Extract the (x, y) coordinate from the center of the cell holding the provided text.  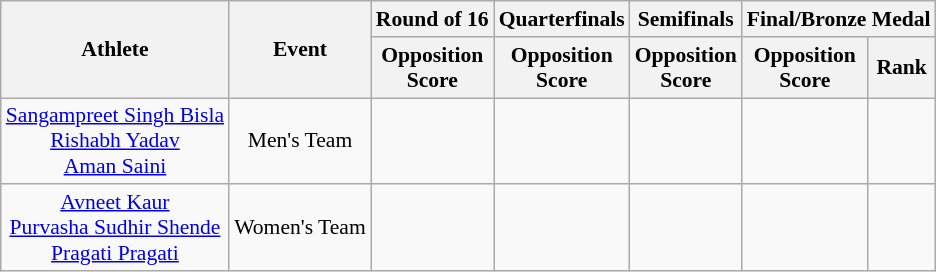
Sangampreet Singh BislaRishabh YadavAman Saini (115, 142)
Athlete (115, 50)
Semifinals (686, 19)
Quarterfinals (562, 19)
Event (300, 50)
Women's Team (300, 228)
Round of 16 (432, 19)
Rank (902, 68)
Final/Bronze Medal (839, 19)
Avneet KaurPurvasha Sudhir ShendePragati Pragati (115, 228)
Men's Team (300, 142)
